Provide the (x, y) coordinate of the cell's center where the given text is located.  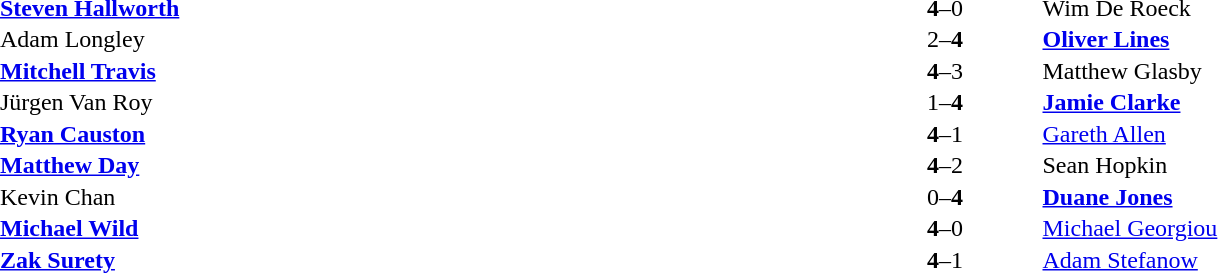
4–1 (944, 134)
0–4 (944, 197)
4–3 (944, 71)
4–0 (944, 229)
4–2 (944, 165)
2–4 (944, 39)
1–4 (944, 103)
